Extract the [x, y] coordinate from the center of the cell holding the provided text.  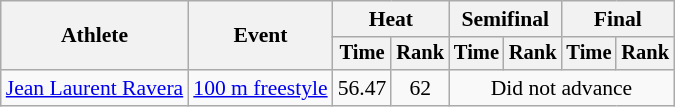
Event [260, 36]
Jean Laurent Ravera [95, 88]
100 m freestyle [260, 88]
56.47 [362, 88]
Final [617, 19]
62 [420, 88]
Athlete [95, 36]
Did not advance [562, 88]
Heat [391, 19]
Semifinal [505, 19]
